Return [x, y] of the center of cell containing provided text 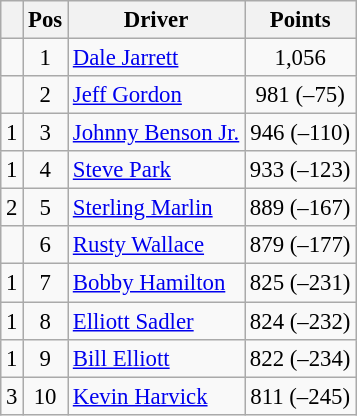
9 [46, 358]
Johnny Benson Jr. [156, 133]
10 [46, 396]
Steve Park [156, 170]
981 (–75) [300, 95]
Driver [156, 20]
Rusty Wallace [156, 245]
1,056 [300, 58]
Points [300, 20]
Pos [46, 20]
7 [46, 283]
Kevin Harvick [156, 396]
5 [46, 208]
Jeff Gordon [156, 95]
Bill Elliott [156, 358]
933 (–123) [300, 170]
811 (–245) [300, 396]
Bobby Hamilton [156, 283]
Sterling Marlin [156, 208]
889 (–167) [300, 208]
824 (–232) [300, 321]
8 [46, 321]
4 [46, 170]
Elliott Sadler [156, 321]
Dale Jarrett [156, 58]
6 [46, 245]
879 (–177) [300, 245]
946 (–110) [300, 133]
822 (–234) [300, 358]
825 (–231) [300, 283]
